Determine the [x, y] coordinate at the center of the cell enclosing the given text.  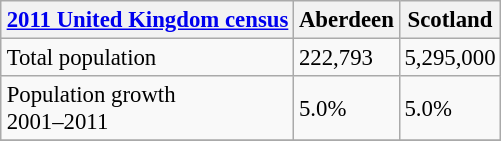
Aberdeen [347, 20]
222,793 [347, 58]
2011 United Kingdom census [147, 20]
5,295,000 [450, 58]
Scotland [450, 20]
Total population [147, 58]
Population growth2001–2011 [147, 108]
